Determine the (X, Y) coordinate at the center of the cell enclosing the given text.  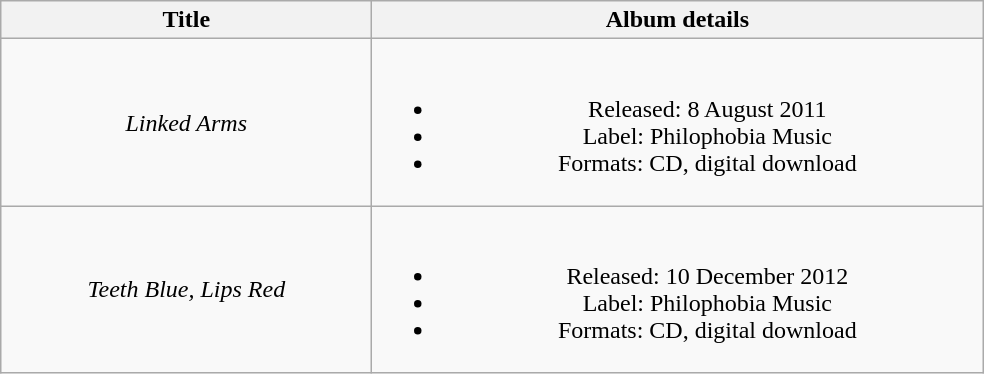
Released: 10 December 2012Label: Philophobia MusicFormats: CD, digital download (678, 290)
Album details (678, 20)
Linked Arms (186, 122)
Teeth Blue, Lips Red (186, 290)
Title (186, 20)
Released: 8 August 2011Label: Philophobia MusicFormats: CD, digital download (678, 122)
